Return the (x, y) coordinate for the center point of the cell that contains the specified text.  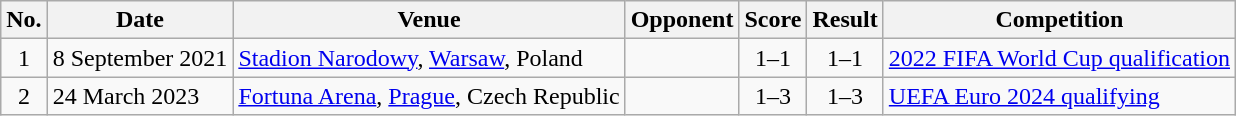
8 September 2021 (140, 58)
Stadion Narodowy, Warsaw, Poland (429, 58)
No. (24, 20)
2022 FIFA World Cup qualification (1059, 58)
Date (140, 20)
Fortuna Arena, Prague, Czech Republic (429, 96)
Venue (429, 20)
Competition (1059, 20)
2 (24, 96)
1 (24, 58)
Opponent (682, 20)
Score (773, 20)
UEFA Euro 2024 qualifying (1059, 96)
Result (845, 20)
24 March 2023 (140, 96)
